Search for the cell housing the specified text and yield its (X, Y) center coordinate. 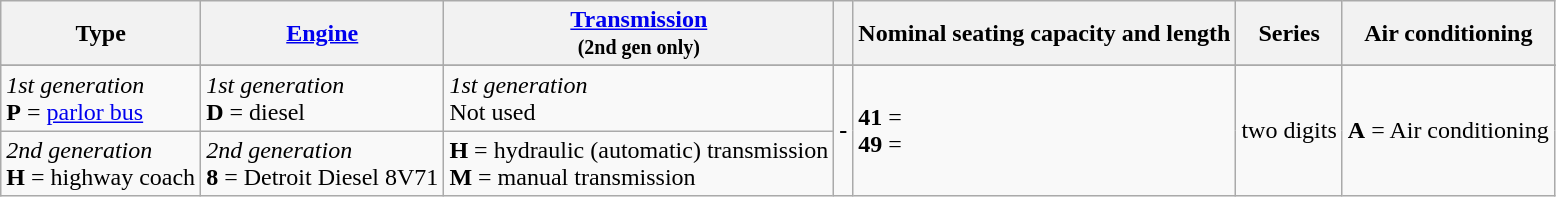
H = hydraulic (automatic) transmissionM = manual transmission (639, 164)
41 = 49 = (1044, 131)
Nominal seating capacity and length (1044, 34)
A = Air conditioning (1448, 131)
Air conditioning (1448, 34)
Engine (322, 34)
1st generationD = diesel (322, 98)
1st generationNot used (639, 98)
2nd generationH = highway coach (101, 164)
Type (101, 34)
Transmission(2nd gen only) (639, 34)
- (844, 131)
2nd generation8 = Detroit Diesel 8V71 (322, 164)
Series (1289, 34)
1st generationP = parlor bus (101, 98)
two digits (1289, 131)
